For the text-containing cell, return its midpoint in (X, Y) coordinate format. 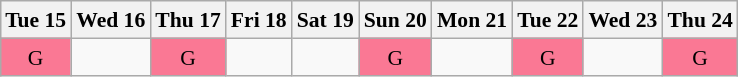
Sun 20 (396, 20)
Thu 24 (700, 20)
Fri 18 (259, 20)
Mon 21 (472, 20)
Wed 16 (110, 20)
Tue 15 (36, 20)
Wed 23 (622, 20)
Thu 17 (188, 20)
Sat 19 (326, 20)
Tue 22 (548, 20)
